Search for the cell housing the specified text and yield its (X, Y) center coordinate. 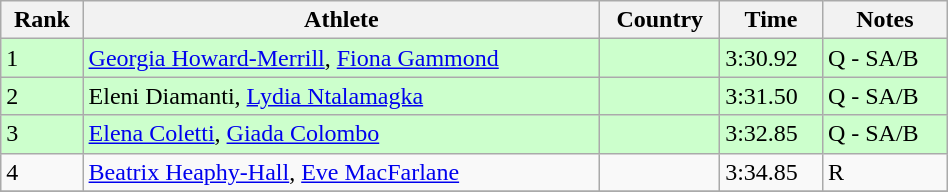
Country (660, 20)
2 (42, 96)
Beatrix Heaphy-Hall, Eve MacFarlane (342, 172)
3:32.85 (772, 134)
3 (42, 134)
R (884, 172)
Athlete (342, 20)
Elena Coletti, Giada Colombo (342, 134)
4 (42, 172)
3:30.92 (772, 58)
3:34.85 (772, 172)
Georgia Howard-Merrill, Fiona Gammond (342, 58)
3:31.50 (772, 96)
Rank (42, 20)
Notes (884, 20)
Time (772, 20)
1 (42, 58)
Eleni Diamanti, Lydia Ntalamagka (342, 96)
